Identify which cell holds the provided text, then report its (X, Y) central coordinate. 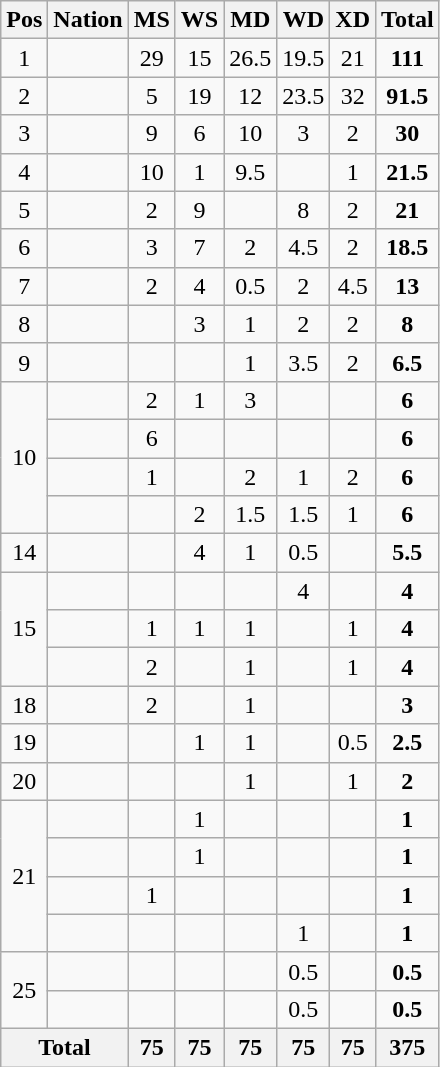
XD (353, 20)
13 (408, 286)
18 (24, 705)
29 (152, 58)
20 (24, 781)
WS (199, 20)
23.5 (304, 96)
19.5 (304, 58)
32 (353, 96)
375 (408, 1047)
3.5 (304, 362)
Pos (24, 20)
18.5 (408, 248)
5.5 (408, 553)
WD (304, 20)
91.5 (408, 96)
2.5 (408, 743)
6.5 (408, 362)
30 (408, 134)
25 (24, 990)
MS (152, 20)
21.5 (408, 172)
Nation (88, 20)
26.5 (250, 58)
111 (408, 58)
MD (250, 20)
9.5 (250, 172)
14 (24, 553)
12 (250, 96)
